Scan for the cell matching the given text and deliver its (X, Y) coordinate at center. 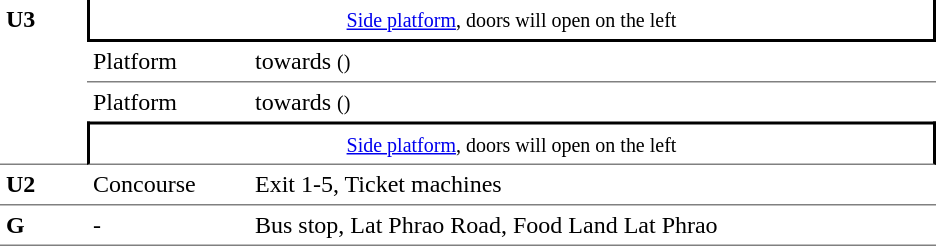
- (168, 226)
U3 (44, 82)
Concourse (168, 185)
Exit 1-5, Ticket machines (592, 185)
G (44, 226)
Bus stop, Lat Phrao Road, Food Land Lat Phrao (592, 226)
U2 (44, 185)
